Determine the [X, Y] coordinate at the center of the cell enclosing the given text.  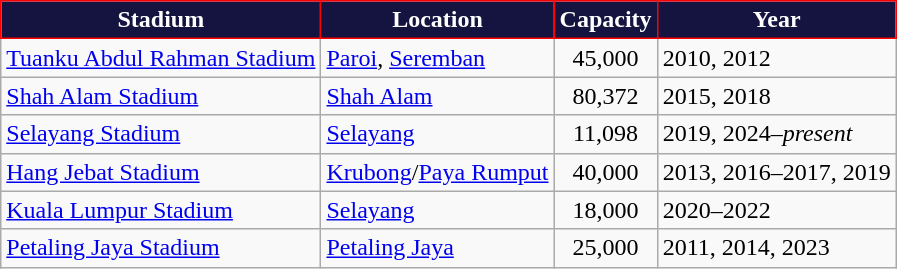
Stadium [161, 20]
Petaling Jaya [438, 248]
80,372 [606, 96]
Shah Alam Stadium [161, 96]
40,000 [606, 172]
Capacity [606, 20]
2015, 2018 [776, 96]
Shah Alam [438, 96]
Krubong/Paya Rumput [438, 172]
Year [776, 20]
2019, 2024–present [776, 134]
11,098 [606, 134]
Kuala Lumpur Stadium [161, 210]
Paroi, Seremban [438, 58]
18,000 [606, 210]
25,000 [606, 248]
Petaling Jaya Stadium [161, 248]
Location [438, 20]
Selayang Stadium [161, 134]
2011, 2014, 2023 [776, 248]
2013, 2016–2017, 2019 [776, 172]
2010, 2012 [776, 58]
Tuanku Abdul Rahman Stadium [161, 58]
Hang Jebat Stadium [161, 172]
2020–2022 [776, 210]
45,000 [606, 58]
